Pinpoint the cell where the given text exists, returning its (X, Y) midpoint coordinate. 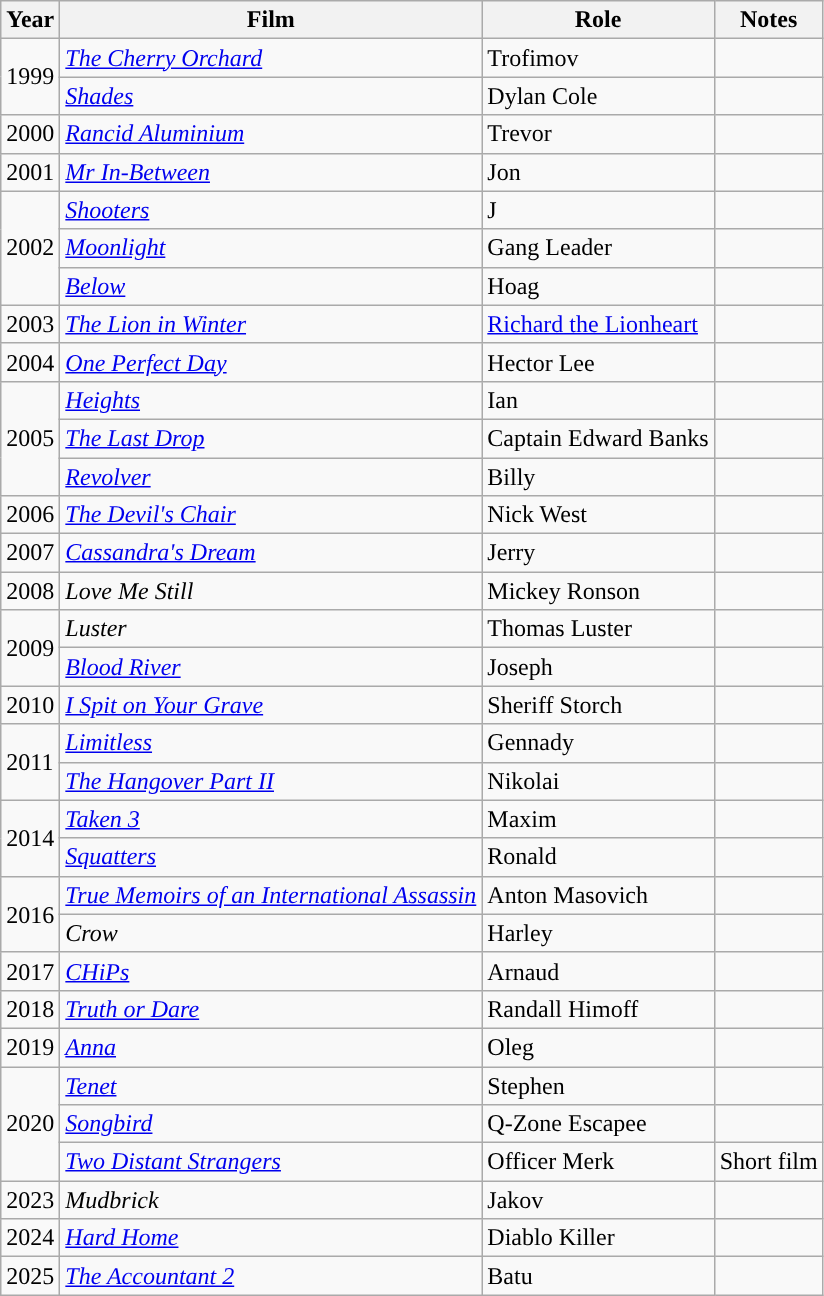
Shades (271, 96)
Thomas Luster (598, 629)
2001 (30, 172)
Nikolai (598, 781)
CHiPs (271, 971)
2009 (30, 648)
Taken 3 (271, 819)
2023 (30, 1200)
Batu (598, 1276)
Captain Edward Banks (598, 438)
2005 (30, 438)
One Perfect Day (271, 362)
Short film (768, 1162)
Squatters (271, 857)
Mudbrick (271, 1200)
Love Me Still (271, 591)
Diablo Killer (598, 1238)
2006 (30, 515)
Limitless (271, 743)
Dylan Cole (598, 96)
Mr In-Between (271, 172)
Arnaud (598, 971)
2010 (30, 705)
Shooters (271, 210)
Randall Himoff (598, 1009)
2011 (30, 762)
The Devil's Chair (271, 515)
J (598, 210)
Joseph (598, 667)
Moonlight (271, 248)
I Spit on Your Grave (271, 705)
1999 (30, 77)
2025 (30, 1276)
Gennady (598, 743)
2008 (30, 591)
2018 (30, 1009)
Nick West (598, 515)
Film (271, 20)
Jerry (598, 553)
Cassandra's Dream (271, 553)
2007 (30, 553)
Hector Lee (598, 362)
Anton Masovich (598, 895)
The Lion in Winter (271, 324)
Ian (598, 400)
Ronald (598, 857)
Gang Leader (598, 248)
2019 (30, 1047)
Stephen (598, 1085)
2003 (30, 324)
Truth or Dare (271, 1009)
Tenet (271, 1085)
Role (598, 20)
Mickey Ronson (598, 591)
Crow (271, 933)
2000 (30, 134)
Harley (598, 933)
The Hangover Part II (271, 781)
Sheriff Storch (598, 705)
Trevor (598, 134)
Notes (768, 20)
Officer Merk (598, 1162)
Maxim (598, 819)
Richard the Lionheart (598, 324)
Hard Home (271, 1238)
2020 (30, 1123)
Q-Zone Escapee (598, 1124)
Revolver (271, 477)
Jon (598, 172)
2017 (30, 971)
Songbird (271, 1124)
The Accountant 2 (271, 1276)
Two Distant Strangers (271, 1162)
Hoag (598, 286)
Year (30, 20)
2004 (30, 362)
Luster (271, 629)
Blood River (271, 667)
Heights (271, 400)
Anna (271, 1047)
2014 (30, 838)
Rancid Aluminium (271, 134)
Billy (598, 477)
True Memoirs of an International Assassin (271, 895)
Below (271, 286)
Jakov (598, 1200)
2024 (30, 1238)
The Last Drop (271, 438)
Oleg (598, 1047)
The Cherry Orchard (271, 58)
Trofimov (598, 58)
2016 (30, 914)
2002 (30, 248)
